Extract the (X, Y) coordinate from the center of the cell holding the provided text.  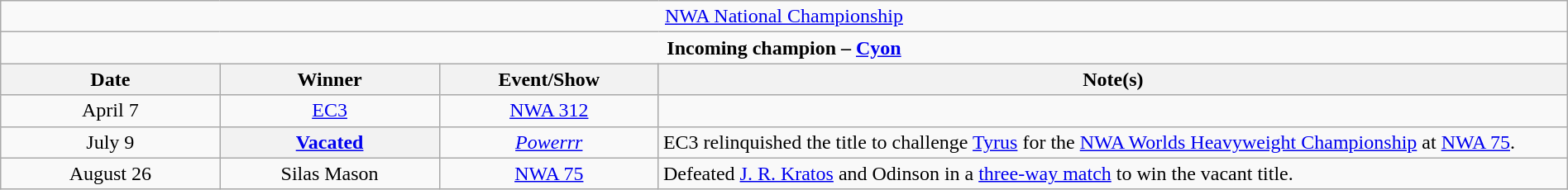
NWA National Championship (784, 17)
Silas Mason (329, 173)
EC3 relinquished the title to challenge Tyrus for the NWA Worlds Heavyweight Championship at NWA 75. (1113, 142)
Powerrr (549, 142)
July 9 (111, 142)
Event/Show (549, 79)
NWA 75 (549, 173)
EC3 (329, 111)
Note(s) (1113, 79)
April 7 (111, 111)
Defeated J. R. Kratos and Odinson in a three-way match to win the vacant title. (1113, 173)
August 26 (111, 173)
Vacated (329, 142)
Date (111, 79)
Incoming champion – Cyon (784, 48)
Winner (329, 79)
NWA 312 (549, 111)
